Provide the [x, y] coordinate of the cell's center where the given text is located.  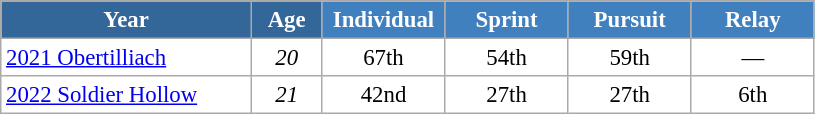
Individual [384, 20]
67th [384, 58]
2021 Obertilliach [126, 58]
54th [506, 58]
Age [286, 20]
Relay [752, 20]
— [752, 58]
Sprint [506, 20]
2022 Soldier Hollow [126, 95]
59th [630, 58]
21 [286, 95]
20 [286, 58]
6th [752, 95]
Year [126, 20]
Pursuit [630, 20]
42nd [384, 95]
